Pinpoint the cell where the given text exists, returning its [X, Y] midpoint coordinate. 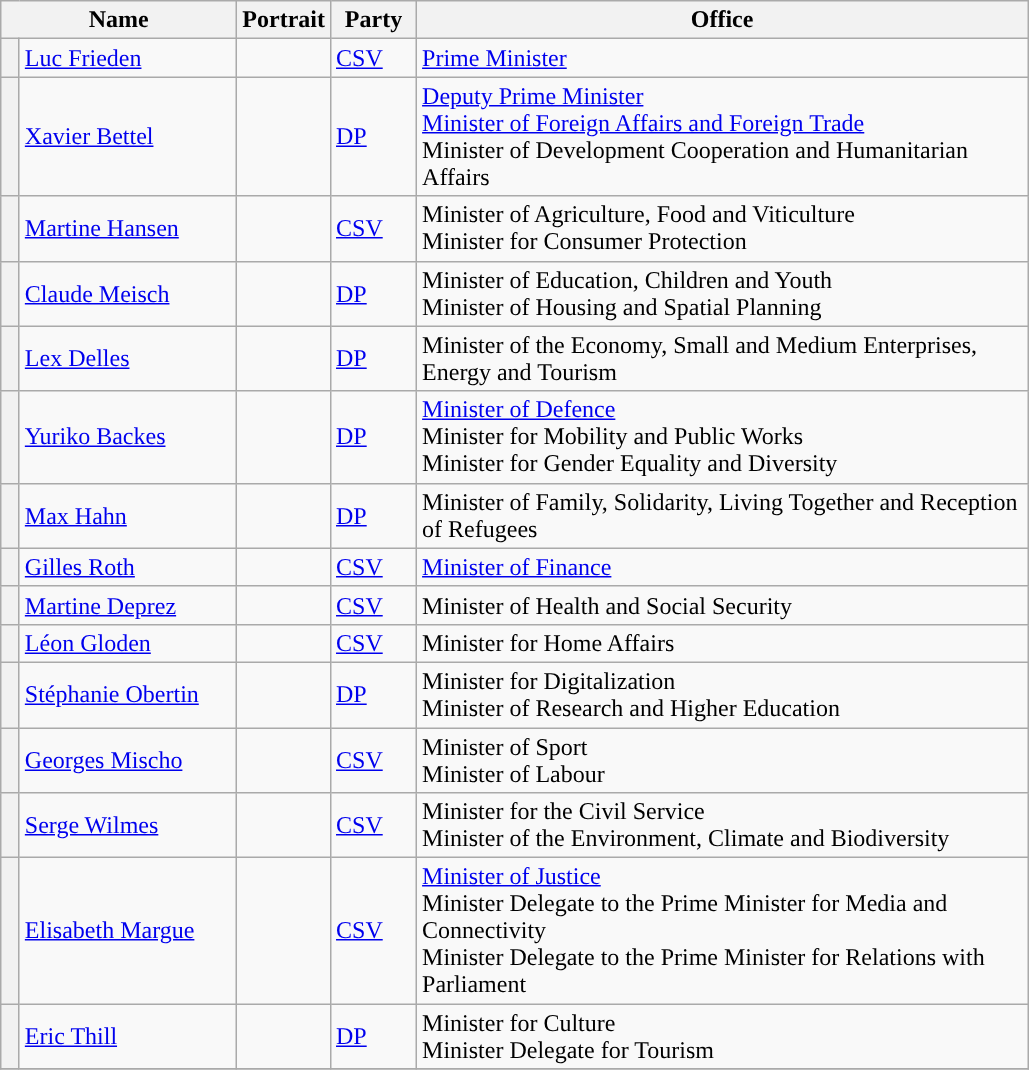
Serge Wilmes [128, 826]
Gilles Roth [128, 567]
Minister for Digitalization Minister of Research and Higher Education [722, 694]
Minister for Home Affairs [722, 643]
Office [722, 20]
Deputy Prime Minister Minister of Foreign Affairs and Foreign TradeMinister of Development Cooperation and Humanitarian Affairs [722, 136]
Minister of the Economy, Small and Medium Enterprises, Energy and Tourism [722, 358]
Lex Delles [128, 358]
Léon Gloden [128, 643]
Claude Meisch [128, 294]
Max Hahn [128, 516]
Minister of Agriculture, Food and ViticultureMinister for Consumer Protection [722, 228]
Minister of SportMinister of Labour [722, 760]
Eric Thill [128, 1036]
Minister for CultureMinister Delegate for Tourism [722, 1036]
Portrait [284, 20]
Minister for the Civil Service Minister of the Environment, Climate and Biodiversity [722, 826]
Minister of Family, Solidarity, Living Together and Reception of Refugees [722, 516]
Minister of Defence Minister for Mobility and Public Works Minister for Gender Equality and Diversity [722, 437]
Prime Minister [722, 58]
Martine Deprez [128, 605]
Party [373, 20]
Minister of Finance [722, 567]
Minister of Health and Social Security [722, 605]
Georges Mischo [128, 760]
Minister of Education, Children and YouthMinister of Housing and Spatial Planning [722, 294]
Martine Hansen [128, 228]
Elisabeth Margue [128, 931]
Xavier Bettel [128, 136]
Luc Frieden [128, 58]
Stéphanie Obertin [128, 694]
Name [119, 20]
Yuriko Backes [128, 437]
